Search for the cell housing the specified text and yield its [x, y] center coordinate. 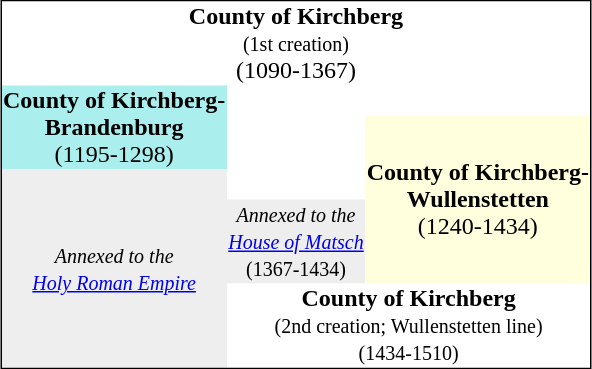
County of Kirchberg-Wullenstetten(1240-1434) [478, 200]
Annexed to theHouse of Matsch(1367-1434) [296, 242]
County of Kirchberg-Brandenburg(1195-1298) [114, 128]
County of Kirchberg(1st creation)(1090-1367) [296, 44]
County of Kirchberg(2nd creation; Wullenstetten line)(1434-1510) [409, 326]
Annexed to theHoly Roman Empire [114, 269]
